From the cell containing the given text, extract its center point as [X, Y] coordinate. 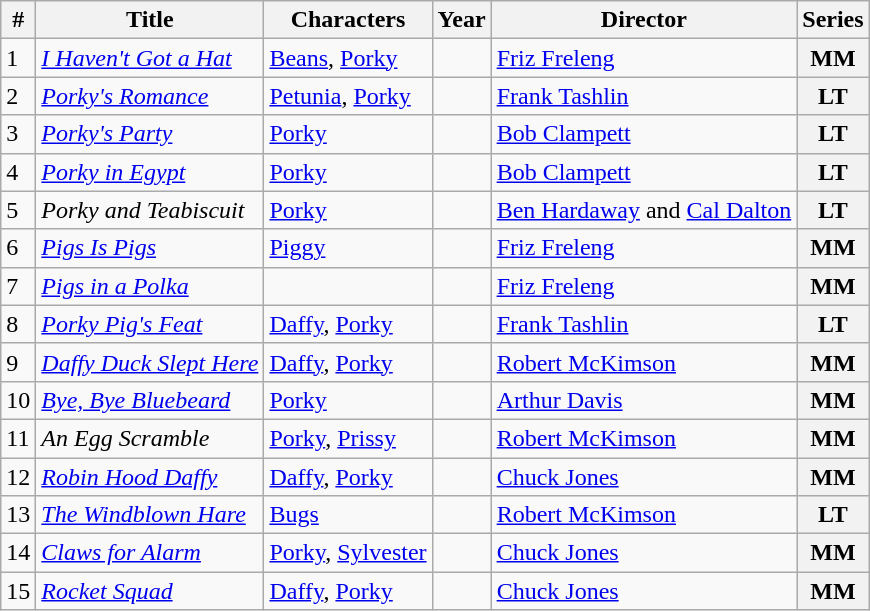
Ben Hardaway and Cal Dalton [644, 210]
5 [18, 210]
Claws for Alarm [150, 553]
Series [833, 20]
Arthur Davis [644, 400]
Beans, Porky [348, 58]
Pigs in a Polka [150, 286]
Petunia, Porky [348, 96]
Title [150, 20]
11 [18, 438]
14 [18, 553]
Year [462, 20]
8 [18, 324]
10 [18, 400]
Porky and Teabiscuit [150, 210]
Bugs [348, 515]
12 [18, 477]
6 [18, 248]
Daffy Duck Slept Here [150, 362]
Bye, Bye Bluebeard [150, 400]
Director [644, 20]
I Haven't Got a Hat [150, 58]
Porky Pig's Feat [150, 324]
Porky's Party [150, 134]
Porky, Prissy [348, 438]
Robin Hood Daffy [150, 477]
Porky's Romance [150, 96]
3 [18, 134]
13 [18, 515]
Piggy [348, 248]
Characters [348, 20]
An Egg Scramble [150, 438]
Porky, Sylvester [348, 553]
Pigs Is Pigs [150, 248]
Rocket Squad [150, 591]
15 [18, 591]
9 [18, 362]
# [18, 20]
1 [18, 58]
Porky in Egypt [150, 172]
4 [18, 172]
2 [18, 96]
The Windblown Hare [150, 515]
7 [18, 286]
